Determine the (x, y) coordinate at the center of the cell enclosing the given text.  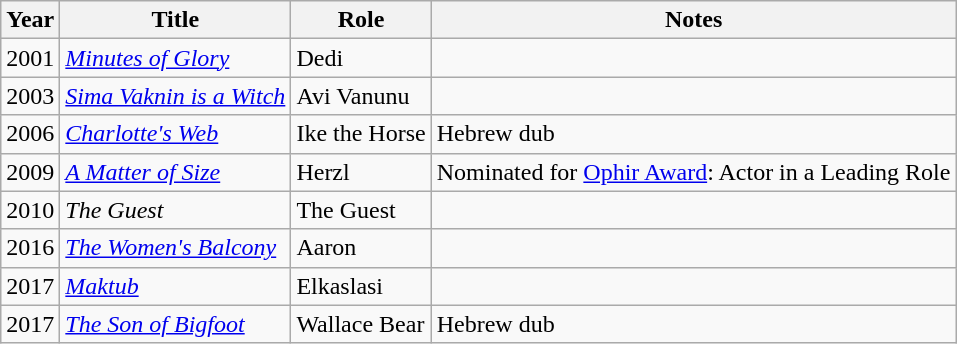
Minutes of Glory (176, 58)
2009 (30, 172)
2003 (30, 96)
Ike the Horse (361, 134)
Dedi (361, 58)
Role (361, 20)
Elkaslasi (361, 286)
2016 (30, 248)
The Son of Bigfoot (176, 324)
Charlotte's Web (176, 134)
Aaron (361, 248)
Avi Vanunu (361, 96)
Wallace Bear (361, 324)
Nominated for Ophir Award: Actor in a Leading Role (694, 172)
A Matter of Size (176, 172)
2006 (30, 134)
Year (30, 20)
Herzl (361, 172)
Sima Vaknin is a Witch (176, 96)
2010 (30, 210)
The Women's Balcony (176, 248)
Maktub (176, 286)
Title (176, 20)
Notes (694, 20)
2001 (30, 58)
